Search for the cell housing the specified text and yield its (x, y) center coordinate. 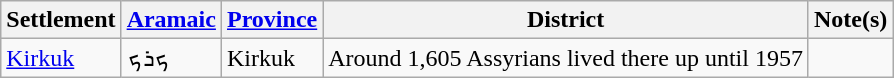
ܟܪܟ (171, 58)
Province (272, 20)
District (566, 20)
Aramaic (171, 20)
Note(s) (850, 20)
Settlement (61, 20)
Around 1,605 Assyrians lived there up until 1957 (566, 58)
